From the cell containing the given text, extract its center point as [x, y] coordinate. 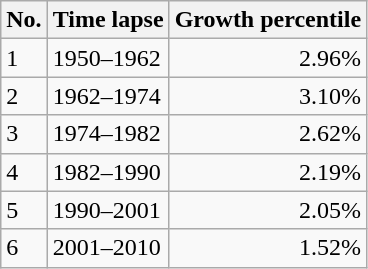
Time lapse [108, 20]
3.10% [268, 96]
2.19% [268, 172]
No. [24, 20]
1974–1982 [108, 134]
1962–1974 [108, 96]
Growth percentile [268, 20]
3 [24, 134]
4 [24, 172]
2.96% [268, 58]
1950–1962 [108, 58]
1990–2001 [108, 210]
2.05% [268, 210]
1.52% [268, 248]
2 [24, 96]
2.62% [268, 134]
1982–1990 [108, 172]
5 [24, 210]
1 [24, 58]
2001–2010 [108, 248]
6 [24, 248]
